Pinpoint the cell where the given text exists, returning its [X, Y] midpoint coordinate. 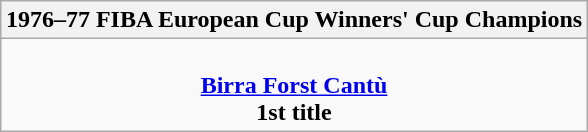
1976–77 FIBA European Cup Winners' Cup Champions [294, 20]
Birra Forst Cantù 1st title [294, 85]
